Return the (x, y) coordinate for the center point of the cell that contains the specified text.  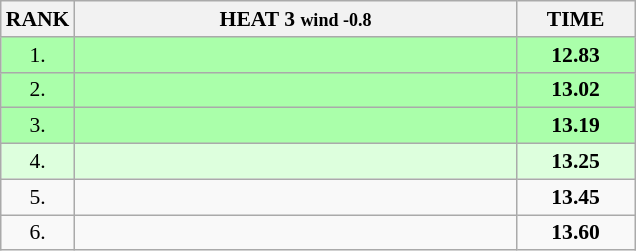
3. (38, 126)
13.02 (576, 90)
13.19 (576, 126)
1. (38, 55)
12.83 (576, 55)
2. (38, 90)
RANK (38, 19)
6. (38, 233)
13.25 (576, 162)
13.60 (576, 233)
5. (38, 197)
13.45 (576, 197)
TIME (576, 19)
4. (38, 162)
HEAT 3 wind -0.8 (295, 19)
